From the cell containing the given text, extract its center point as (x, y) coordinate. 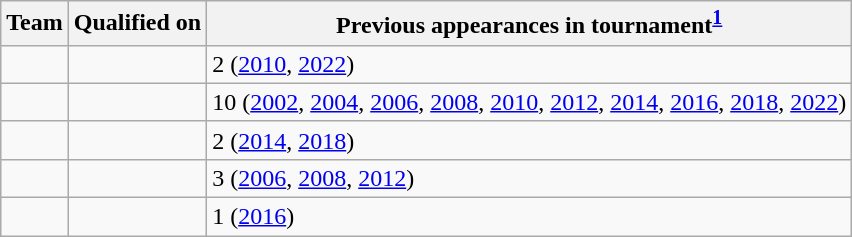
Qualified on (137, 24)
3 (2006, 2008, 2012) (530, 178)
10 (2002, 2004, 2006, 2008, 2010, 2012, 2014, 2016, 2018, 2022) (530, 102)
Previous appearances in tournament1 (530, 24)
2 (2010, 2022) (530, 64)
Team (35, 24)
1 (2016) (530, 217)
2 (2014, 2018) (530, 140)
